For the text-containing cell, return its midpoint in [x, y] coordinate format. 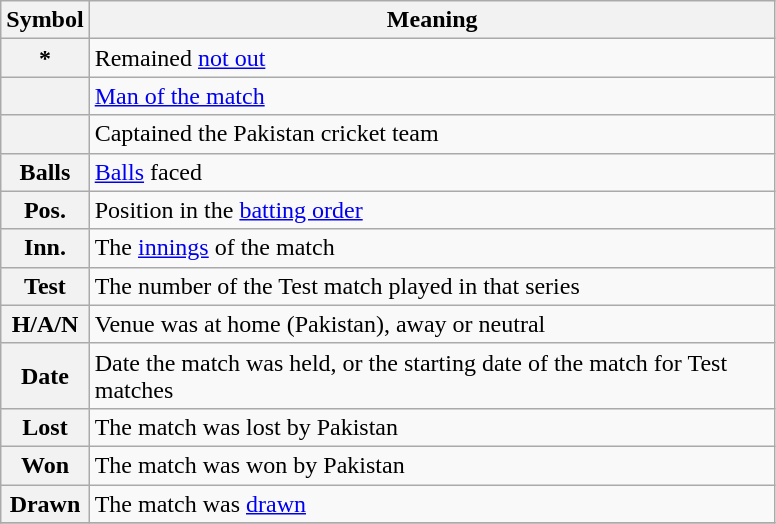
Meaning [432, 20]
Position in the batting order [432, 210]
Man of the match [432, 96]
Lost [45, 427]
The innings of the match [432, 248]
Date the match was held, or the starting date of the match for Test matches [432, 376]
Remained not out [432, 58]
The match was won by Pakistan [432, 465]
H/A/N [45, 324]
Captained the Pakistan cricket team [432, 134]
The match was drawn [432, 503]
Inn. [45, 248]
Venue was at home (Pakistan), away or neutral [432, 324]
Balls faced [432, 172]
Won [45, 465]
Test [45, 286]
The match was lost by Pakistan [432, 427]
Balls [45, 172]
Symbol [45, 20]
* [45, 58]
The number of the Test match played in that series [432, 286]
Date [45, 376]
Pos. [45, 210]
Drawn [45, 503]
